Determine the (X, Y) coordinate at the center of the cell enclosing the given text.  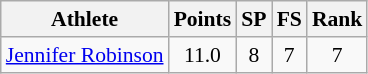
Athlete (85, 19)
8 (254, 55)
11.0 (203, 55)
Rank (338, 19)
Jennifer Robinson (85, 55)
SP (254, 19)
Points (203, 19)
FS (290, 19)
